Scan for the cell matching the given text and deliver its (X, Y) coordinate at center. 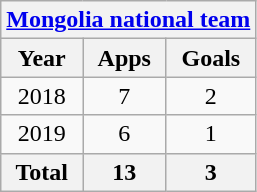
Apps (124, 58)
Total (42, 172)
6 (124, 134)
7 (124, 96)
2 (211, 96)
3 (211, 172)
2018 (42, 96)
Goals (211, 58)
1 (211, 134)
Year (42, 58)
13 (124, 172)
2019 (42, 134)
Mongolia national team (128, 20)
